Find where the given text appears and provide that cell's center as (X, Y) coordinate. 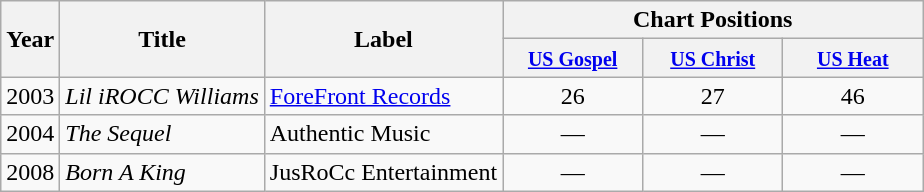
Title (162, 39)
The Sequel (162, 134)
26 (573, 96)
US Heat (853, 58)
ForeFront Records (383, 96)
2008 (30, 172)
JusRoCc Entertainment (383, 172)
46 (853, 96)
2004 (30, 134)
US Christ (713, 58)
2003 (30, 96)
27 (713, 96)
Label (383, 39)
Born A King (162, 172)
Lil iROCC Williams (162, 96)
Authentic Music (383, 134)
Chart Positions (713, 20)
Year (30, 39)
US Gospel (573, 58)
